Determine the [X, Y] coordinate at the center of the cell enclosing the given text.  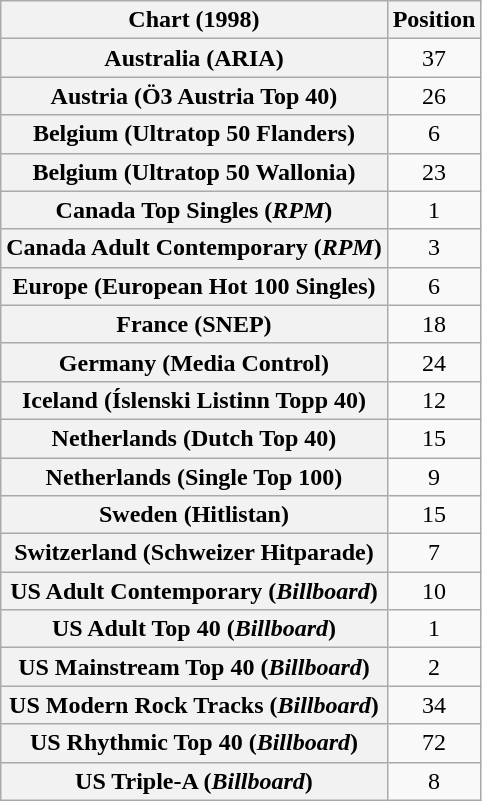
Germany (Media Control) [194, 362]
Netherlands (Dutch Top 40) [194, 438]
Canada Adult Contemporary (RPM) [194, 248]
Australia (ARIA) [194, 58]
US Triple-A (Billboard) [194, 781]
Chart (1998) [194, 20]
9 [434, 477]
Belgium (Ultratop 50 Wallonia) [194, 172]
US Rhythmic Top 40 (Billboard) [194, 743]
Netherlands (Single Top 100) [194, 477]
US Modern Rock Tracks (Billboard) [194, 705]
US Mainstream Top 40 (Billboard) [194, 667]
US Adult Contemporary (Billboard) [194, 591]
10 [434, 591]
Austria (Ö3 Austria Top 40) [194, 96]
7 [434, 553]
Canada Top Singles (RPM) [194, 210]
Position [434, 20]
3 [434, 248]
Iceland (Íslenski Listinn Topp 40) [194, 400]
37 [434, 58]
24 [434, 362]
18 [434, 324]
12 [434, 400]
Sweden (Hitlistan) [194, 515]
34 [434, 705]
US Adult Top 40 (Billboard) [194, 629]
Europe (European Hot 100 Singles) [194, 286]
2 [434, 667]
France (SNEP) [194, 324]
Switzerland (Schweizer Hitparade) [194, 553]
Belgium (Ultratop 50 Flanders) [194, 134]
72 [434, 743]
8 [434, 781]
23 [434, 172]
26 [434, 96]
